Extract the [x, y] coordinate from the center of the cell holding the provided text.  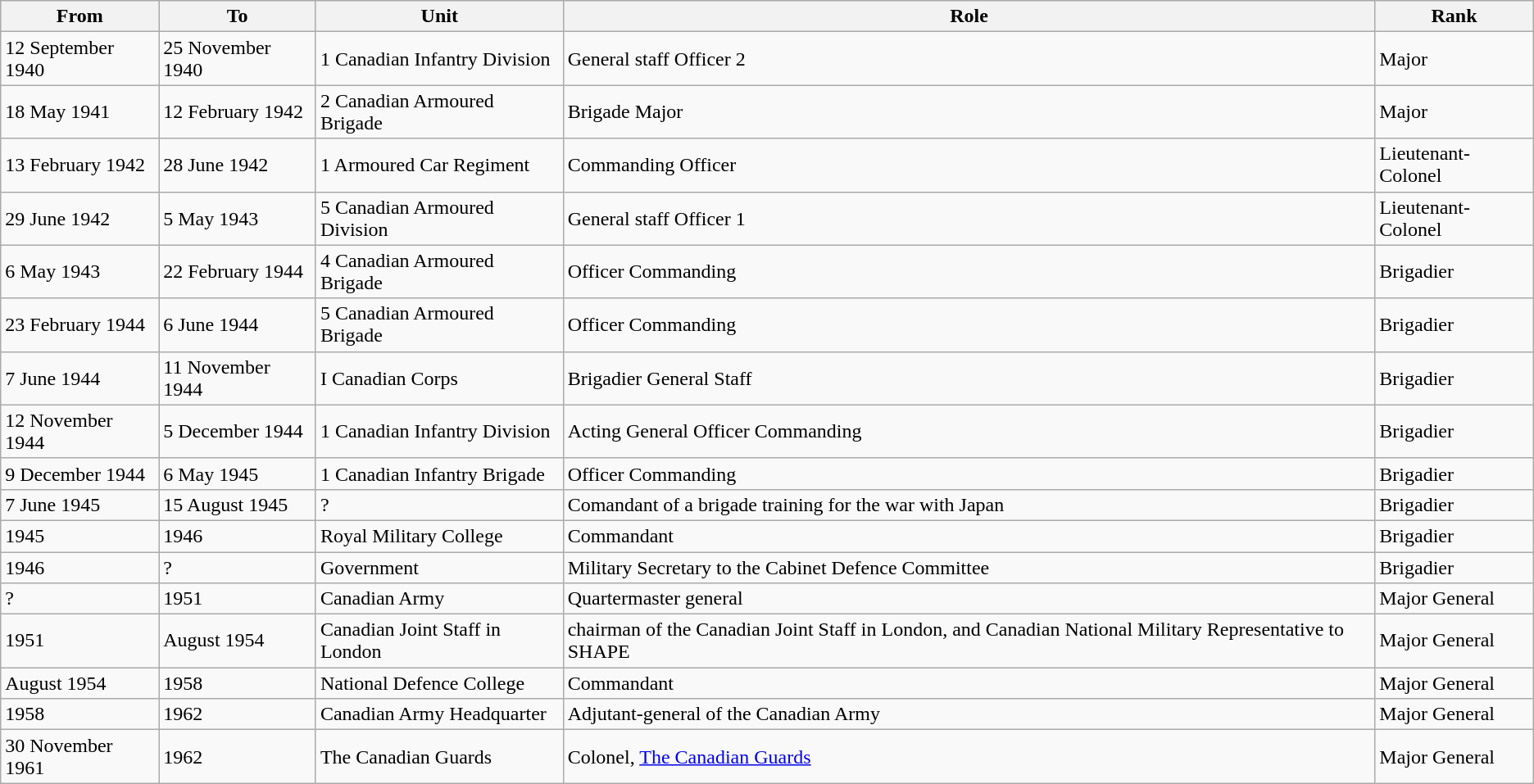
General staff Officer 1 [969, 218]
12 February 1942 [238, 111]
The Canadian Guards [439, 757]
7 June 1945 [80, 505]
Government [439, 568]
Rank [1454, 16]
6 May 1945 [238, 474]
1 Canadian Infantry Brigade [439, 474]
Canadian Army [439, 599]
Quartermaster general [969, 599]
12 September 1940 [80, 59]
28 June 1942 [238, 165]
Colonel, The Canadian Guards [969, 757]
Unit [439, 16]
Comandant of a brigade training for the war with Japan [969, 505]
4 Canadian Armoured Brigade [439, 272]
5 December 1944 [238, 431]
From [80, 16]
2 Canadian Armoured Brigade [439, 111]
To [238, 16]
Adjutant-general of the Canadian Army [969, 714]
25 November 1940 [238, 59]
Canadian Army Headquarter [439, 714]
13 February 1942 [80, 165]
Acting General Officer Commanding [969, 431]
Commanding Officer [969, 165]
Brigade Major [969, 111]
11 November 1944 [238, 378]
1945 [80, 536]
General staff Officer 2 [969, 59]
chairman of the Canadian Joint Staff in London, and Canadian National Military Representative to SHAPE [969, 641]
Brigadier General Staff [969, 378]
22 February 1944 [238, 272]
30 November 1961 [80, 757]
5 Canadian Armoured Division [439, 218]
Royal Military College [439, 536]
9 December 1944 [80, 474]
1 Armoured Car Regiment [439, 165]
5 Canadian Armoured Brigade [439, 324]
23 February 1944 [80, 324]
5 May 1943 [238, 218]
Role [969, 16]
Military Secretary to the Cabinet Defence Committee [969, 568]
National Defence College [439, 683]
6 June 1944 [238, 324]
Canadian Joint Staff in London [439, 641]
12 November 1944 [80, 431]
18 May 1941 [80, 111]
I Canadian Corps [439, 378]
6 May 1943 [80, 272]
15 August 1945 [238, 505]
29 June 1942 [80, 218]
7 June 1944 [80, 378]
